Return (x, y) of the center of cell containing provided text 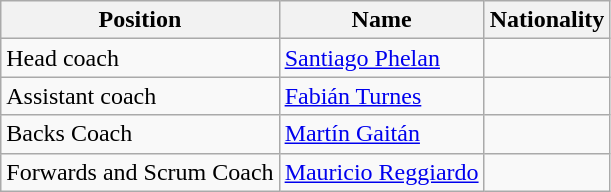
Assistant coach (140, 96)
Backs Coach (140, 134)
Fabián Turnes (382, 96)
Martín Gaitán (382, 134)
Nationality (547, 20)
Santiago Phelan (382, 58)
Name (382, 20)
Mauricio Reggiardo (382, 172)
Forwards and Scrum Coach (140, 172)
Position (140, 20)
Head coach (140, 58)
